Determine the [x, y] coordinate at the center of the cell enclosing the given text.  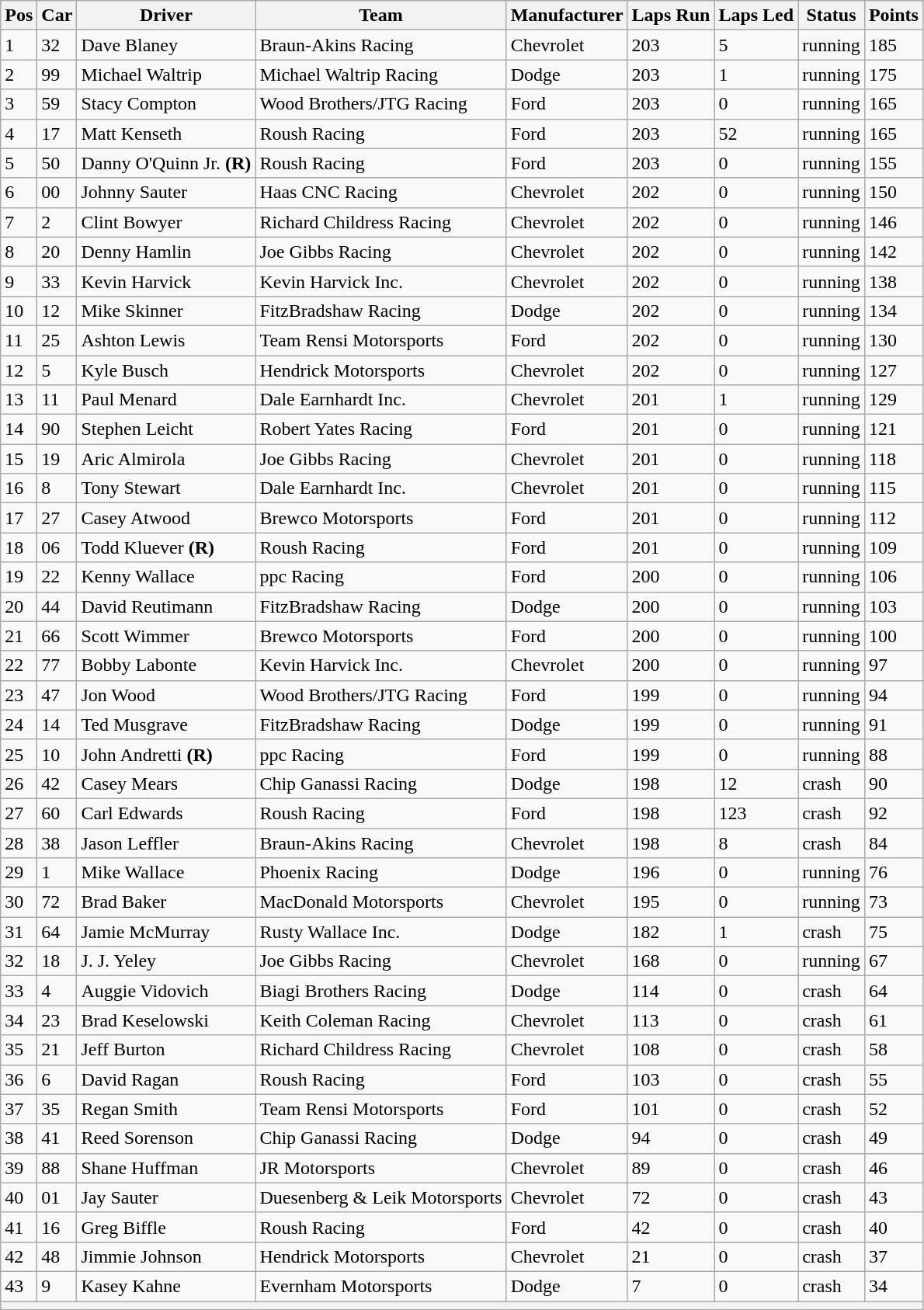
Jimmie Johnson [166, 1256]
Kyle Busch [166, 370]
Shane Huffman [166, 1168]
13 [19, 400]
Brad Keselowski [166, 1020]
108 [671, 1050]
Todd Kluever (R) [166, 547]
182 [671, 932]
Status [832, 16]
Dave Blaney [166, 45]
49 [893, 1138]
Kevin Harvick [166, 281]
David Ragan [166, 1079]
75 [893, 932]
39 [19, 1168]
26 [19, 784]
84 [893, 843]
Greg Biffle [166, 1227]
Kenny Wallace [166, 577]
66 [57, 636]
Driver [166, 16]
50 [57, 163]
David Reutimann [166, 606]
31 [19, 932]
Reed Sorenson [166, 1138]
Michael Waltrip Racing [380, 75]
Clint Bowyer [166, 222]
196 [671, 873]
46 [893, 1168]
Johnny Sauter [166, 193]
Scott Wimmer [166, 636]
Points [893, 16]
73 [893, 902]
Carl Edwards [166, 813]
Robert Yates Racing [380, 429]
Michael Waltrip [166, 75]
Mike Wallace [166, 873]
129 [893, 400]
146 [893, 222]
138 [893, 281]
89 [671, 1168]
142 [893, 252]
99 [57, 75]
01 [57, 1197]
Jamie McMurray [166, 932]
Evernham Motorsports [380, 1286]
114 [671, 991]
55 [893, 1079]
30 [19, 902]
Duesenberg & Leik Motorsports [380, 1197]
Regan Smith [166, 1109]
24 [19, 724]
195 [671, 902]
Phoenix Racing [380, 873]
61 [893, 1020]
118 [893, 459]
Laps Run [671, 16]
Mike Skinner [166, 311]
112 [893, 518]
Denny Hamlin [166, 252]
Stacy Compton [166, 104]
47 [57, 695]
Brad Baker [166, 902]
Pos [19, 16]
Ted Musgrave [166, 724]
28 [19, 843]
J. J. Yeley [166, 961]
123 [756, 813]
Rusty Wallace Inc. [380, 932]
121 [893, 429]
JR Motorsports [380, 1168]
150 [893, 193]
155 [893, 163]
Car [57, 16]
60 [57, 813]
00 [57, 193]
Team [380, 16]
115 [893, 488]
Tony Stewart [166, 488]
Paul Menard [166, 400]
100 [893, 636]
Keith Coleman Racing [380, 1020]
Casey Mears [166, 784]
Jay Sauter [166, 1197]
Ashton Lewis [166, 340]
168 [671, 961]
97 [893, 665]
59 [57, 104]
44 [57, 606]
Biagi Brothers Racing [380, 991]
109 [893, 547]
3 [19, 104]
Jeff Burton [166, 1050]
48 [57, 1256]
175 [893, 75]
130 [893, 340]
Laps Led [756, 16]
29 [19, 873]
MacDonald Motorsports [380, 902]
113 [671, 1020]
Bobby Labonte [166, 665]
Kasey Kahne [166, 1286]
127 [893, 370]
Haas CNC Racing [380, 193]
Jon Wood [166, 695]
77 [57, 665]
Auggie Vidovich [166, 991]
92 [893, 813]
101 [671, 1109]
Aric Almirola [166, 459]
91 [893, 724]
106 [893, 577]
67 [893, 961]
Manufacturer [567, 16]
Matt Kenseth [166, 134]
John Andretti (R) [166, 754]
Casey Atwood [166, 518]
Jason Leffler [166, 843]
15 [19, 459]
134 [893, 311]
Danny O'Quinn Jr. (R) [166, 163]
06 [57, 547]
76 [893, 873]
Stephen Leicht [166, 429]
36 [19, 1079]
58 [893, 1050]
185 [893, 45]
